Scan for the cell matching the given text and deliver its [X, Y] coordinate at center. 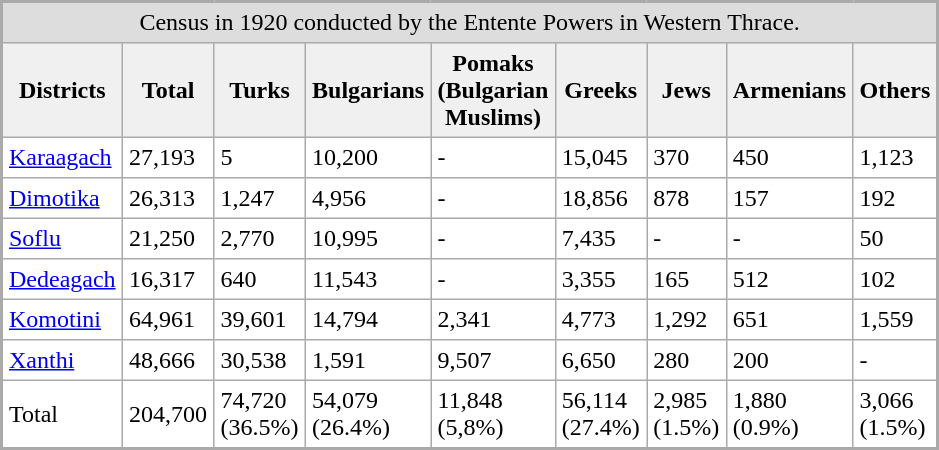
2,770 [260, 238]
Karaagach [62, 157]
Armenians [790, 90]
50 [896, 238]
30,538 [260, 360]
27,193 [168, 157]
56,114 (27.4%) [600, 414]
74,720 (36.5%) [260, 414]
651 [790, 319]
192 [896, 198]
Dimotika [62, 198]
3,355 [600, 279]
280 [686, 360]
5 [260, 157]
1,247 [260, 198]
157 [790, 198]
1,880 (0.9%) [790, 414]
450 [790, 157]
4,773 [600, 319]
10,995 [368, 238]
Greeks [600, 90]
48,666 [168, 360]
200 [790, 360]
1,559 [896, 319]
39,601 [260, 319]
6,650 [600, 360]
18,856 [600, 198]
7,435 [600, 238]
4,956 [368, 198]
Turks [260, 90]
Bulgarians [368, 90]
102 [896, 279]
2,341 [493, 319]
640 [260, 279]
Soflu [62, 238]
64,961 [168, 319]
878 [686, 198]
Dedeagach [62, 279]
11,848 (5,8%) [493, 414]
Census in 1920 conducted by the Entente Powers in Western Thrace. [470, 22]
10,200 [368, 157]
512 [790, 279]
Others [896, 90]
1,292 [686, 319]
15,045 [600, 157]
Districts [62, 90]
Komotini [62, 319]
16,317 [168, 279]
204,700 [168, 414]
11,543 [368, 279]
3,066 (1.5%) [896, 414]
14,794 [368, 319]
54,079 (26.4%) [368, 414]
Xanthi [62, 360]
1,591 [368, 360]
Pomaks (Bulgarian Muslims) [493, 90]
1,123 [896, 157]
165 [686, 279]
2,985 (1.5%) [686, 414]
9,507 [493, 360]
370 [686, 157]
Jews [686, 90]
21,250 [168, 238]
26,313 [168, 198]
